Extract the [x, y] coordinate from the center of the cell holding the provided text.  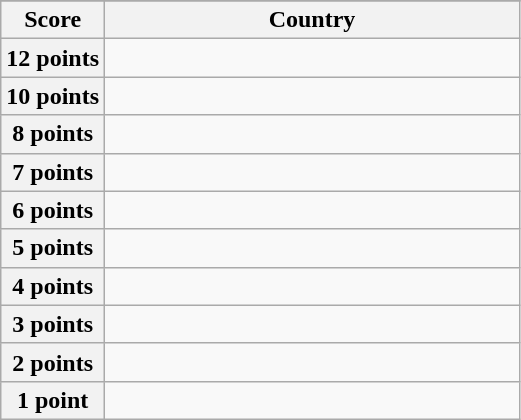
Country [312, 20]
8 points [53, 134]
6 points [53, 210]
3 points [53, 324]
5 points [53, 248]
10 points [53, 96]
Score [53, 20]
12 points [53, 58]
4 points [53, 286]
1 point [53, 400]
2 points [53, 362]
7 points [53, 172]
